For the text-containing cell, return its midpoint in [X, Y] coordinate format. 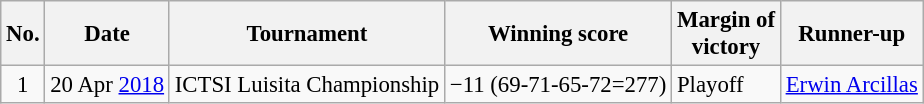
−11 (69-71-65-72=277) [558, 85]
20 Apr 2018 [107, 85]
Date [107, 34]
Tournament [306, 34]
Playoff [726, 85]
ICTSI Luisita Championship [306, 85]
1 [23, 85]
Winning score [558, 34]
Margin ofvictory [726, 34]
Erwin Arcillas [852, 85]
Runner-up [852, 34]
No. [23, 34]
